Scan for the cell matching the given text and deliver its (x, y) coordinate at center. 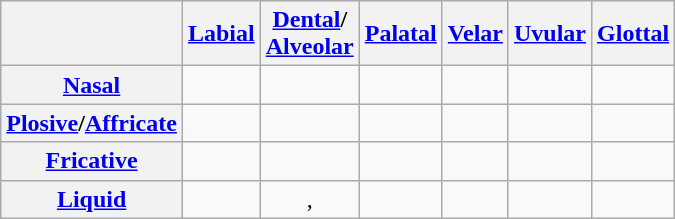
Nasal (92, 85)
Plosive/Affricate (92, 123)
Glottal (634, 34)
, (310, 199)
Palatal (400, 34)
Velar (475, 34)
Labial (221, 34)
Fricative (92, 161)
Dental/Alveolar (310, 34)
Uvular (550, 34)
Liquid (92, 199)
